Return (X, Y) of the center of cell containing provided text 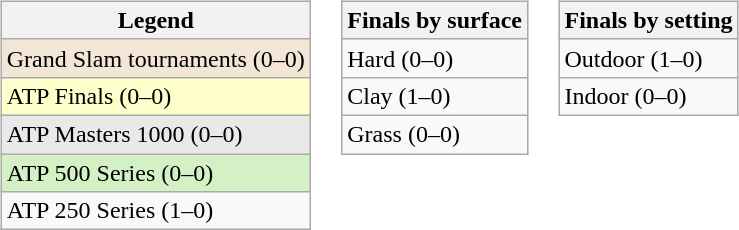
ATP 500 Series (0–0) (156, 173)
Indoor (0–0) (648, 96)
Hard (0–0) (435, 58)
Finals by surface (435, 20)
ATP 250 Series (1–0) (156, 211)
Outdoor (1–0) (648, 58)
ATP Finals (0–0) (156, 96)
Grass (0–0) (435, 134)
Finals by setting (648, 20)
Grand Slam tournaments (0–0) (156, 58)
Legend (156, 20)
Clay (1–0) (435, 96)
ATP Masters 1000 (0–0) (156, 134)
